Provide the [x, y] coordinate of the cell's center where the given text is located.  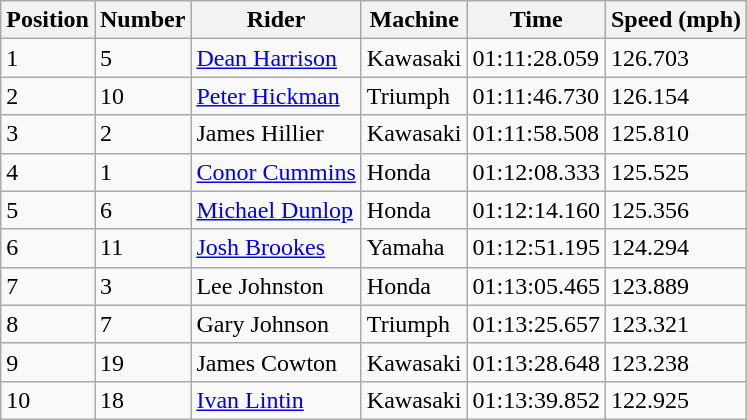
124.294 [676, 248]
Speed (mph) [676, 20]
01:12:14.160 [536, 210]
125.525 [676, 172]
9 [48, 362]
126.154 [676, 96]
01:11:46.730 [536, 96]
Conor Cummins [276, 172]
126.703 [676, 58]
01:12:51.195 [536, 248]
19 [142, 362]
01:13:05.465 [536, 286]
Yamaha [414, 248]
Ivan Lintin [276, 400]
11 [142, 248]
01:13:25.657 [536, 324]
Rider [276, 20]
123.321 [676, 324]
01:13:39.852 [536, 400]
Michael Dunlop [276, 210]
James Hillier [276, 134]
125.810 [676, 134]
8 [48, 324]
Number [142, 20]
Gary Johnson [276, 324]
Machine [414, 20]
James Cowton [276, 362]
01:11:58.508 [536, 134]
Dean Harrison [276, 58]
Lee Johnston [276, 286]
18 [142, 400]
4 [48, 172]
123.889 [676, 286]
122.925 [676, 400]
123.238 [676, 362]
Time [536, 20]
01:13:28.648 [536, 362]
125.356 [676, 210]
01:12:08.333 [536, 172]
Peter Hickman [276, 96]
Position [48, 20]
Josh Brookes [276, 248]
01:11:28.059 [536, 58]
